Capture the cell that displays the provided text and extract its (x, y) central coordinate. 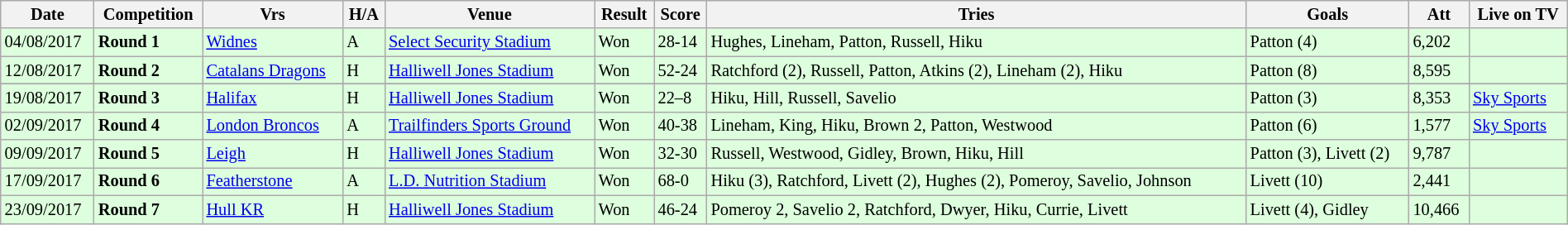
Live on TV (1518, 14)
Pomeroy 2, Savelio 2, Ratchford, Dwyer, Hiku, Currie, Livett (977, 209)
Russell, Westwood, Gidley, Brown, Hiku, Hill (977, 154)
Round 2 (149, 70)
Patton (3), Livett (2) (1328, 154)
Hiku, Hill, Russell, Savelio (977, 98)
Widnes (273, 42)
Lineham, King, Hiku, Brown 2, Patton, Westwood (977, 126)
H/A (364, 14)
Halifax (273, 98)
Select Security Stadium (490, 42)
12/08/2017 (48, 70)
Round 5 (149, 154)
23/09/2017 (48, 209)
Livett (10) (1328, 181)
Catalans Dragons (273, 70)
Trailfinders Sports Ground (490, 126)
1,577 (1439, 126)
52-24 (681, 70)
40-38 (681, 126)
17/09/2017 (48, 181)
46-24 (681, 209)
19/08/2017 (48, 98)
Patton (6) (1328, 126)
22–8 (681, 98)
Vrs (273, 14)
Goals (1328, 14)
L.D. Nutrition Stadium (490, 181)
Round 1 (149, 42)
Patton (3) (1328, 98)
Round 3 (149, 98)
6,202 (1439, 42)
Round 6 (149, 181)
Score (681, 14)
28-14 (681, 42)
02/09/2017 (48, 126)
Round 4 (149, 126)
Patton (8) (1328, 70)
Att (1439, 14)
2,441 (1439, 181)
Leigh (273, 154)
Result (624, 14)
Livett (4), Gidley (1328, 209)
Hull KR (273, 209)
Tries (977, 14)
Ratchford (2), Russell, Patton, Atkins (2), Lineham (2), Hiku (977, 70)
32-30 (681, 154)
Date (48, 14)
09/09/2017 (48, 154)
10,466 (1439, 209)
9,787 (1439, 154)
8,353 (1439, 98)
Hughes, Lineham, Patton, Russell, Hiku (977, 42)
London Broncos (273, 126)
Hiku (3), Ratchford, Livett (2), Hughes (2), Pomeroy, Savelio, Johnson (977, 181)
Venue (490, 14)
68-0 (681, 181)
Competition (149, 14)
Patton (4) (1328, 42)
Round 7 (149, 209)
04/08/2017 (48, 42)
8,595 (1439, 70)
Featherstone (273, 181)
